Identify which cell holds the provided text, then report its (x, y) central coordinate. 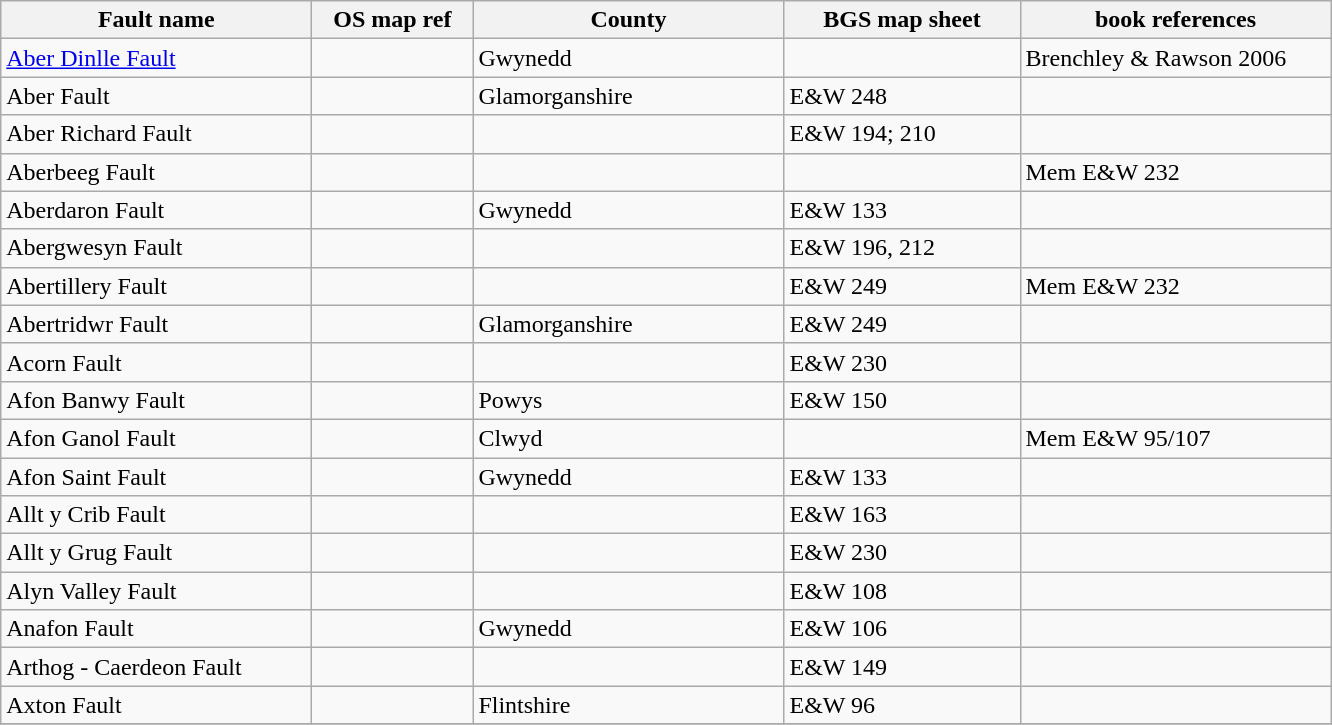
Alyn Valley Fault (156, 591)
E&W 196, 212 (902, 248)
E&W 194; 210 (902, 134)
Aber Dinlle Fault (156, 58)
County (628, 20)
E&W 106 (902, 629)
E&W 248 (902, 96)
E&W 163 (902, 515)
E&W 108 (902, 591)
Clwyd (628, 438)
Aber Richard Fault (156, 134)
BGS map sheet (902, 20)
E&W 150 (902, 400)
OS map ref (392, 20)
Arthog - Caerdeon Fault (156, 667)
Mem E&W 95/107 (1176, 438)
Powys (628, 400)
Fault name (156, 20)
E&W 149 (902, 667)
Anafon Fault (156, 629)
Flintshire (628, 705)
Afon Ganol Fault (156, 438)
Abertridwr Fault (156, 324)
Allt y Crib Fault (156, 515)
book references (1176, 20)
Aberdaron Fault (156, 210)
Abertillery Fault (156, 286)
E&W 96 (902, 705)
Allt y Grug Fault (156, 553)
Acorn Fault (156, 362)
Axton Fault (156, 705)
Abergwesyn Fault (156, 248)
Afon Banwy Fault (156, 400)
Brenchley & Rawson 2006 (1176, 58)
Aber Fault (156, 96)
Aberbeeg Fault (156, 172)
Afon Saint Fault (156, 477)
